Return the [x, y] coordinate for the center point of the cell that contains the specified text.  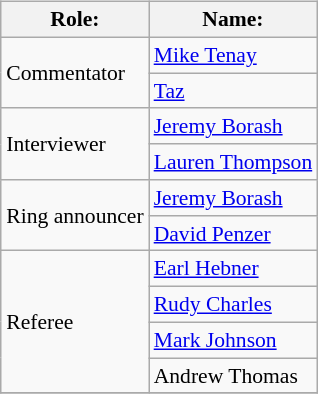
Andrew Thomas [234, 376]
Interviewer [74, 144]
Role: [74, 20]
David Penzer [234, 233]
Commentator [74, 72]
Lauren Thompson [234, 162]
Name: [234, 20]
Taz [234, 91]
Ring announcer [74, 216]
Referee [74, 322]
Mike Tenay [234, 55]
Earl Hebner [234, 269]
Mark Johnson [234, 340]
Rudy Charles [234, 305]
